Determine the (X, Y) coordinate at the center of the cell enclosing the given text.  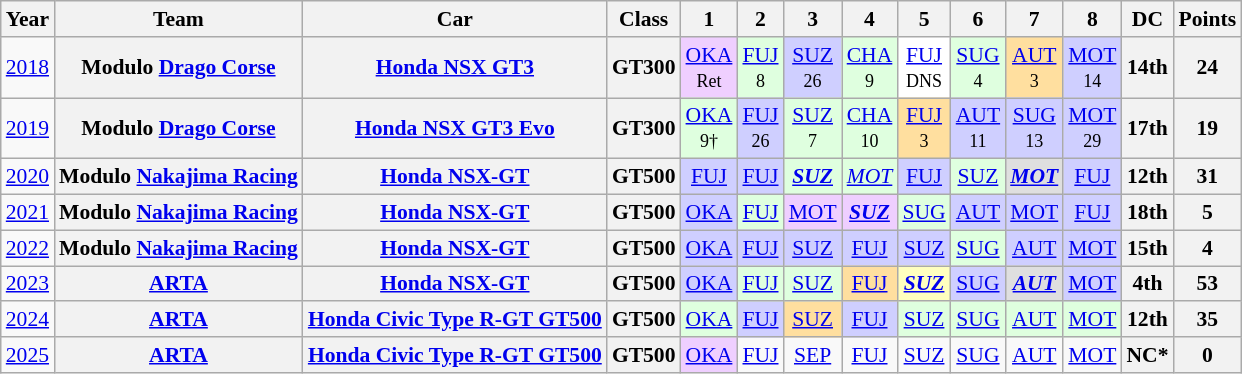
Car (455, 19)
FUJ26 (760, 128)
1 (710, 19)
FUJ3 (924, 128)
2025 (28, 355)
7 (1034, 19)
DC (1147, 19)
2018 (28, 68)
0 (1207, 355)
FUJ8 (760, 68)
Points (1207, 19)
AUT11 (978, 128)
MOT14 (1092, 68)
SEP (813, 355)
2019 (28, 128)
6 (978, 19)
2024 (28, 320)
CHA9 (870, 68)
OKA9† (710, 128)
CHA10 (870, 128)
Class (644, 19)
Honda NSX GT3 Evo (455, 128)
24 (1207, 68)
31 (1207, 177)
2022 (28, 248)
Honda NSX GT3 (455, 68)
4th (1147, 284)
2023 (28, 284)
NC* (1147, 355)
3 (813, 19)
Team (178, 19)
15th (1147, 248)
FUJDNS (924, 68)
35 (1207, 320)
14th (1147, 68)
2020 (28, 177)
SUZ26 (813, 68)
53 (1207, 284)
18th (1147, 213)
17th (1147, 128)
SUG4 (978, 68)
8 (1092, 19)
19 (1207, 128)
SUZ7 (813, 128)
AUT3 (1034, 68)
Year (28, 19)
OKARet (710, 68)
2 (760, 19)
2021 (28, 213)
SUG13 (1034, 128)
MOT29 (1092, 128)
